For the text-containing cell, return its midpoint in [x, y] coordinate format. 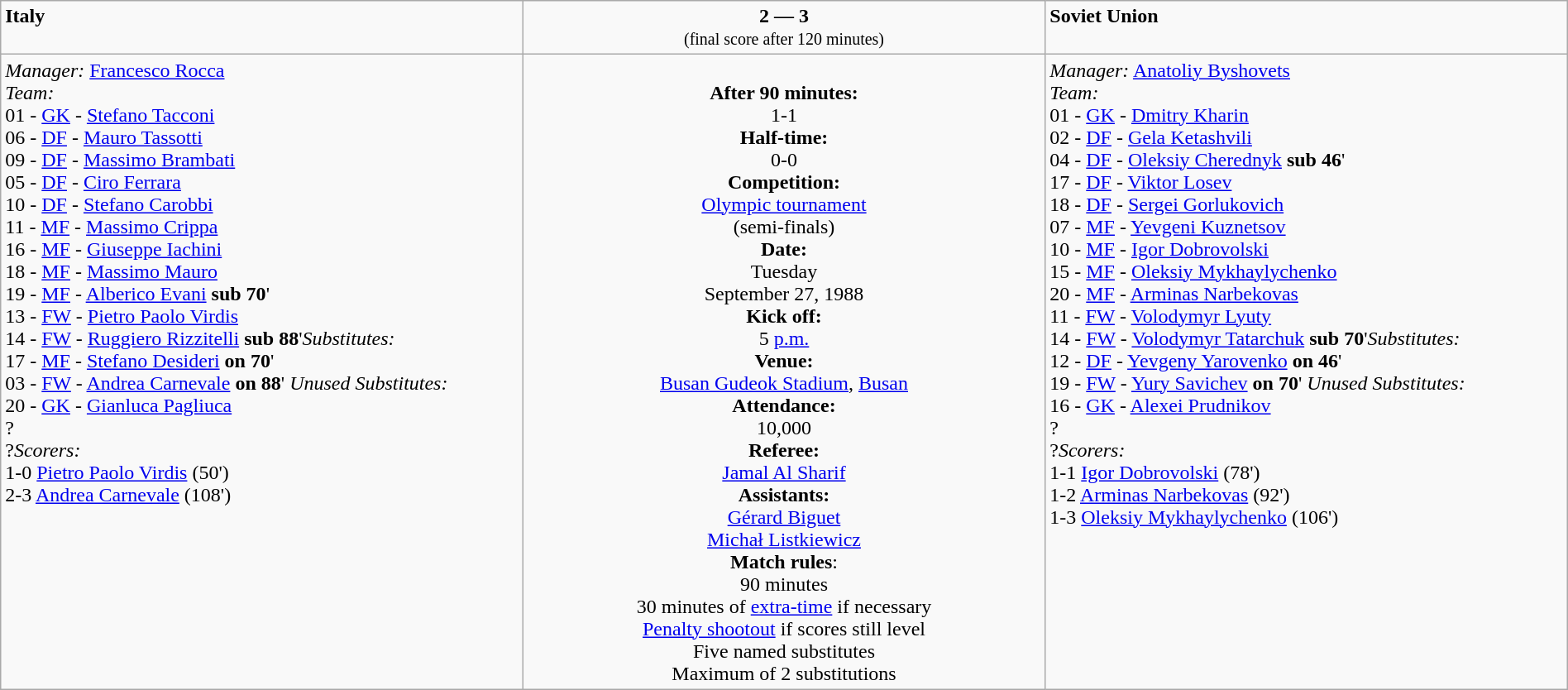
Soviet Union [1307, 28]
Italy [262, 28]
2 — 3(final score after 120 minutes) [784, 28]
